Capture the cell that displays the provided text and extract its [x, y] central coordinate. 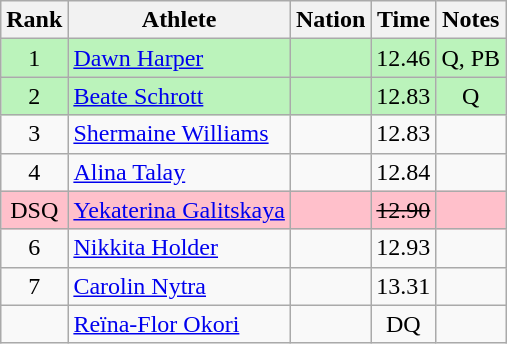
Nikkita Holder [180, 248]
Shermaine Williams [180, 134]
Yekaterina Galitskaya [180, 210]
Reïna-Flor Okori [180, 324]
Beate Schrott [180, 96]
3 [34, 134]
Alina Talay [180, 172]
6 [34, 248]
12.90 [404, 210]
1 [34, 58]
4 [34, 172]
Time [404, 20]
Q [471, 96]
7 [34, 286]
12.46 [404, 58]
Notes [471, 20]
Carolin Nytra [180, 286]
DQ [404, 324]
Nation [330, 20]
Rank [34, 20]
Athlete [180, 20]
Q, PB [471, 58]
Dawn Harper [180, 58]
12.93 [404, 248]
12.84 [404, 172]
DSQ [34, 210]
13.31 [404, 286]
2 [34, 96]
